Search for the cell housing the specified text and yield its (x, y) center coordinate. 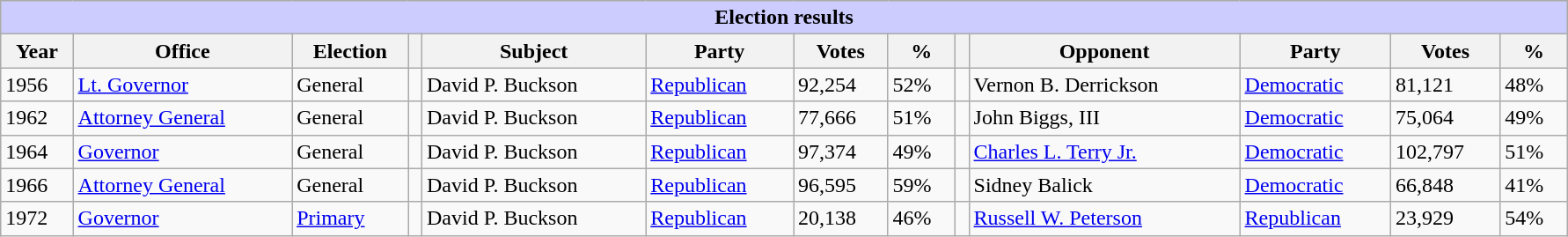
Primary (350, 218)
Office (183, 51)
75,064 (1445, 118)
Charles L. Terry Jr. (1104, 152)
Election results (785, 18)
52% (922, 85)
97,374 (841, 152)
102,797 (1445, 152)
23,929 (1445, 218)
54% (1535, 218)
Election (350, 51)
Sidney Balick (1104, 185)
46% (922, 218)
1962 (37, 118)
77,666 (841, 118)
1966 (37, 185)
Subject (534, 51)
Year (37, 51)
Vernon B. Derrickson (1104, 85)
John Biggs, III (1104, 118)
1964 (37, 152)
59% (922, 185)
20,138 (841, 218)
92,254 (841, 85)
81,121 (1445, 85)
66,848 (1445, 185)
41% (1535, 185)
48% (1535, 85)
1972 (37, 218)
96,595 (841, 185)
Russell W. Peterson (1104, 218)
1956 (37, 85)
Lt. Governor (183, 85)
Opponent (1104, 51)
